Find where the given text appears and provide that cell's center as (X, Y) coordinate. 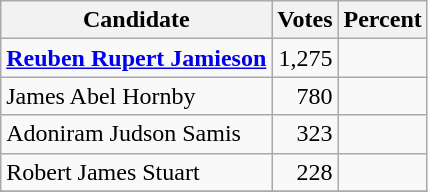
323 (305, 134)
228 (305, 172)
Votes (305, 20)
Candidate (136, 20)
Robert James Stuart (136, 172)
780 (305, 96)
Adoniram Judson Samis (136, 134)
James Abel Hornby (136, 96)
1,275 (305, 58)
Percent (382, 20)
Reuben Rupert Jamieson (136, 58)
